Pinpoint the cell where the given text exists, returning its (X, Y) midpoint coordinate. 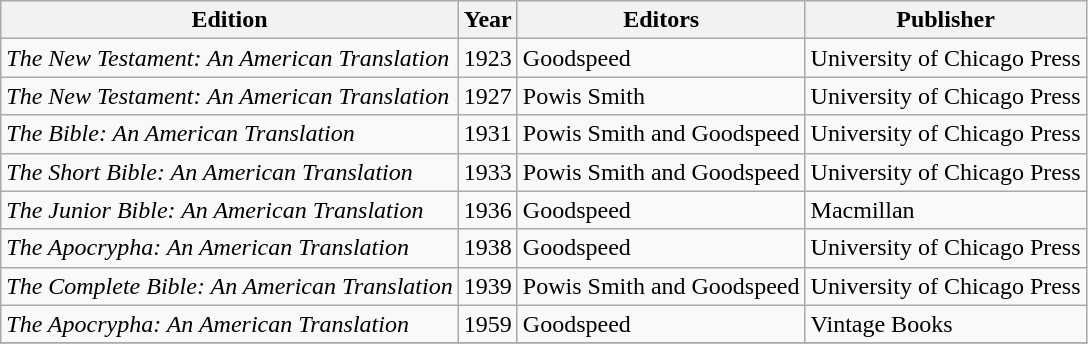
Macmillan (946, 210)
Powis Smith (661, 96)
The Junior Bible: An American Translation (230, 210)
The Complete Bible: An American Translation (230, 286)
1938 (488, 248)
Edition (230, 20)
Year (488, 20)
1927 (488, 96)
Vintage Books (946, 324)
Publisher (946, 20)
The Short Bible: An American Translation (230, 172)
Editors (661, 20)
The Bible: An American Translation (230, 134)
1959 (488, 324)
1936 (488, 210)
1939 (488, 286)
1923 (488, 58)
1933 (488, 172)
1931 (488, 134)
